Locate the cell with the specified text and output its (x, y) center coordinate. 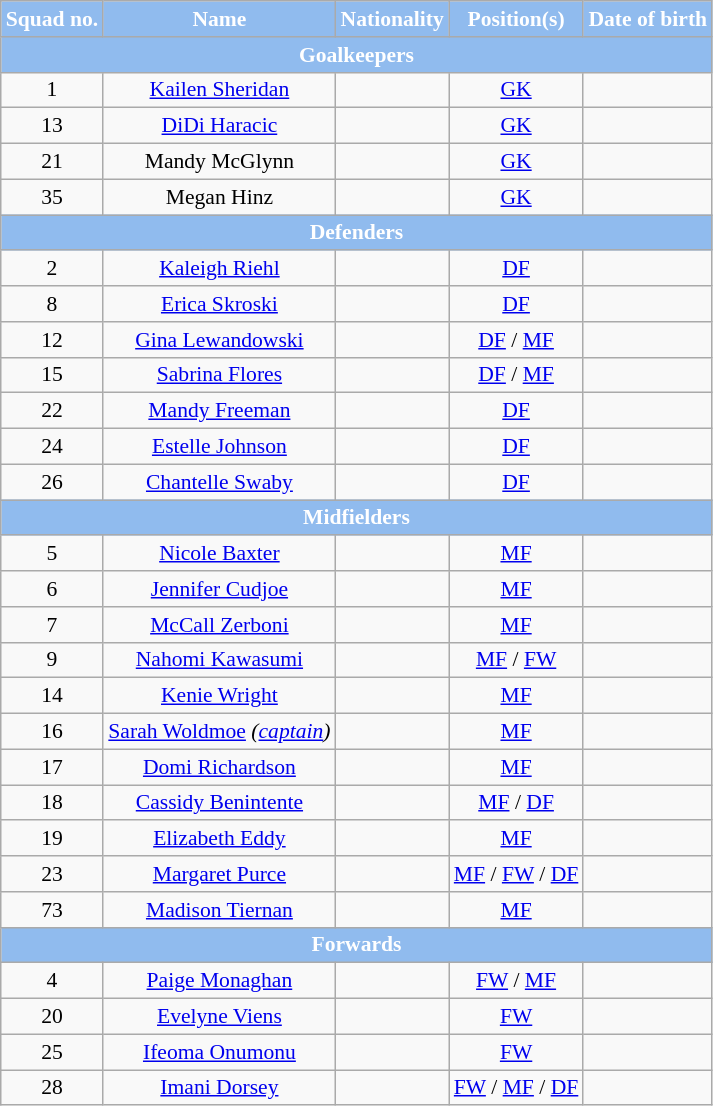
13 (52, 126)
24 (52, 447)
Erica Skroski (219, 304)
Kenie Wright (219, 696)
15 (52, 375)
MF / FW / DF (516, 874)
8 (52, 304)
Mandy Freeman (219, 411)
DiDi Haracic (219, 126)
20 (52, 1017)
Position(s) (516, 19)
Gina Lewandowski (219, 340)
7 (52, 625)
Name (219, 19)
12 (52, 340)
Nationality (392, 19)
Domi Richardson (219, 767)
16 (52, 732)
19 (52, 839)
Cassidy Benintente (219, 803)
35 (52, 197)
Chantelle Swaby (219, 482)
Paige Monaghan (219, 981)
Kaleigh Riehl (219, 269)
6 (52, 589)
22 (52, 411)
Squad no. (52, 19)
Sabrina Flores (219, 375)
Evelyne Viens (219, 1017)
25 (52, 1052)
Madison Tiernan (219, 910)
Sarah Woldmoe (captain) (219, 732)
4 (52, 981)
Ifeoma Onumonu (219, 1052)
McCall Zerboni (219, 625)
Midfielders (356, 518)
Nahomi Kawasumi (219, 660)
5 (52, 554)
Goalkeepers (356, 55)
Date of birth (648, 19)
2 (52, 269)
FW / MF / DF (516, 1088)
Defenders (356, 233)
MF / FW (516, 660)
21 (52, 162)
MF / DF (516, 803)
Forwards (356, 945)
73 (52, 910)
Megan Hinz (219, 197)
18 (52, 803)
Nicole Baxter (219, 554)
Estelle Johnson (219, 447)
FW / MF (516, 981)
Margaret Purce (219, 874)
Jennifer Cudjoe (219, 589)
23 (52, 874)
Imani Dorsey (219, 1088)
28 (52, 1088)
1 (52, 90)
14 (52, 696)
17 (52, 767)
Elizabeth Eddy (219, 839)
9 (52, 660)
26 (52, 482)
Mandy McGlynn (219, 162)
Kailen Sheridan (219, 90)
